From the cell containing the given text, extract its center point as (x, y) coordinate. 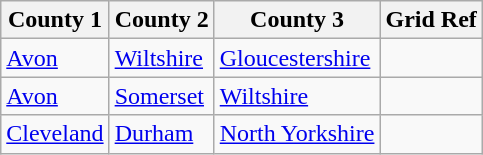
Cleveland (55, 134)
County 1 (55, 20)
Durham (162, 134)
County 2 (162, 20)
County 3 (297, 20)
Gloucestershire (297, 58)
Grid Ref (431, 20)
Somerset (162, 96)
North Yorkshire (297, 134)
